For the text-containing cell, return its midpoint in (x, y) coordinate format. 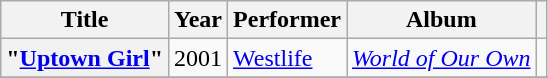
Performer (288, 20)
Title (85, 20)
2001 (198, 58)
World of Our Own (442, 58)
"Uptown Girl" (85, 58)
Year (198, 20)
Album (442, 20)
Westlife (288, 58)
